Identify which cell holds the provided text, then report its [X, Y] central coordinate. 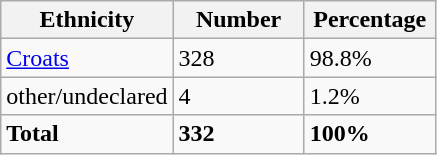
100% [370, 134]
332 [238, 134]
4 [238, 96]
98.8% [370, 58]
Total [87, 134]
Percentage [370, 20]
other/undeclared [87, 96]
Ethnicity [87, 20]
328 [238, 58]
Number [238, 20]
1.2% [370, 96]
Croats [87, 58]
